Locate the cell with the specified text and output its (X, Y) center coordinate. 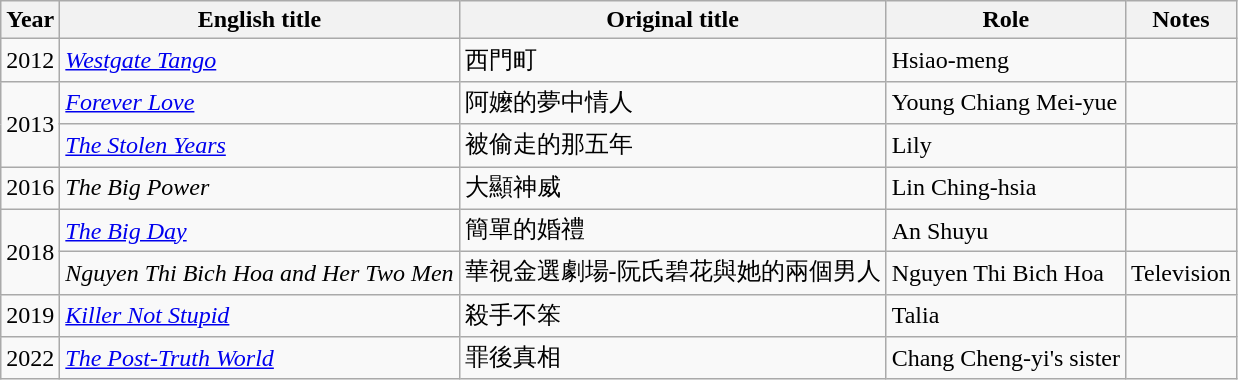
The Stolen Years (260, 146)
An Shuyu (1006, 230)
大顯神威 (672, 188)
Young Chiang Mei-yue (1006, 102)
Hsiao-meng (1006, 60)
Chang Cheng-yi's sister (1006, 358)
阿嬤的夢中情人 (672, 102)
西門町 (672, 60)
2019 (30, 316)
The Big Power (260, 188)
Lily (1006, 146)
English title (260, 20)
Television (1180, 274)
The Big Day (260, 230)
華視金選劇場-阮氏碧花與她的兩個男人 (672, 274)
被偷走的那五年 (672, 146)
罪後真相 (672, 358)
Notes (1180, 20)
Westgate Tango (260, 60)
Nguyen Thi Bich Hoa and Her Two Men (260, 274)
2018 (30, 252)
2012 (30, 60)
2016 (30, 188)
Original title (672, 20)
Killer Not Stupid (260, 316)
Nguyen Thi Bich Hoa (1006, 274)
殺手不笨 (672, 316)
Talia (1006, 316)
Forever Love (260, 102)
The Post-Truth World (260, 358)
Year (30, 20)
簡單的婚禮 (672, 230)
2022 (30, 358)
Role (1006, 20)
Lin Ching-hsia (1006, 188)
2013 (30, 124)
